Output the [x, y] coordinate of the center of the cell containing the given text.  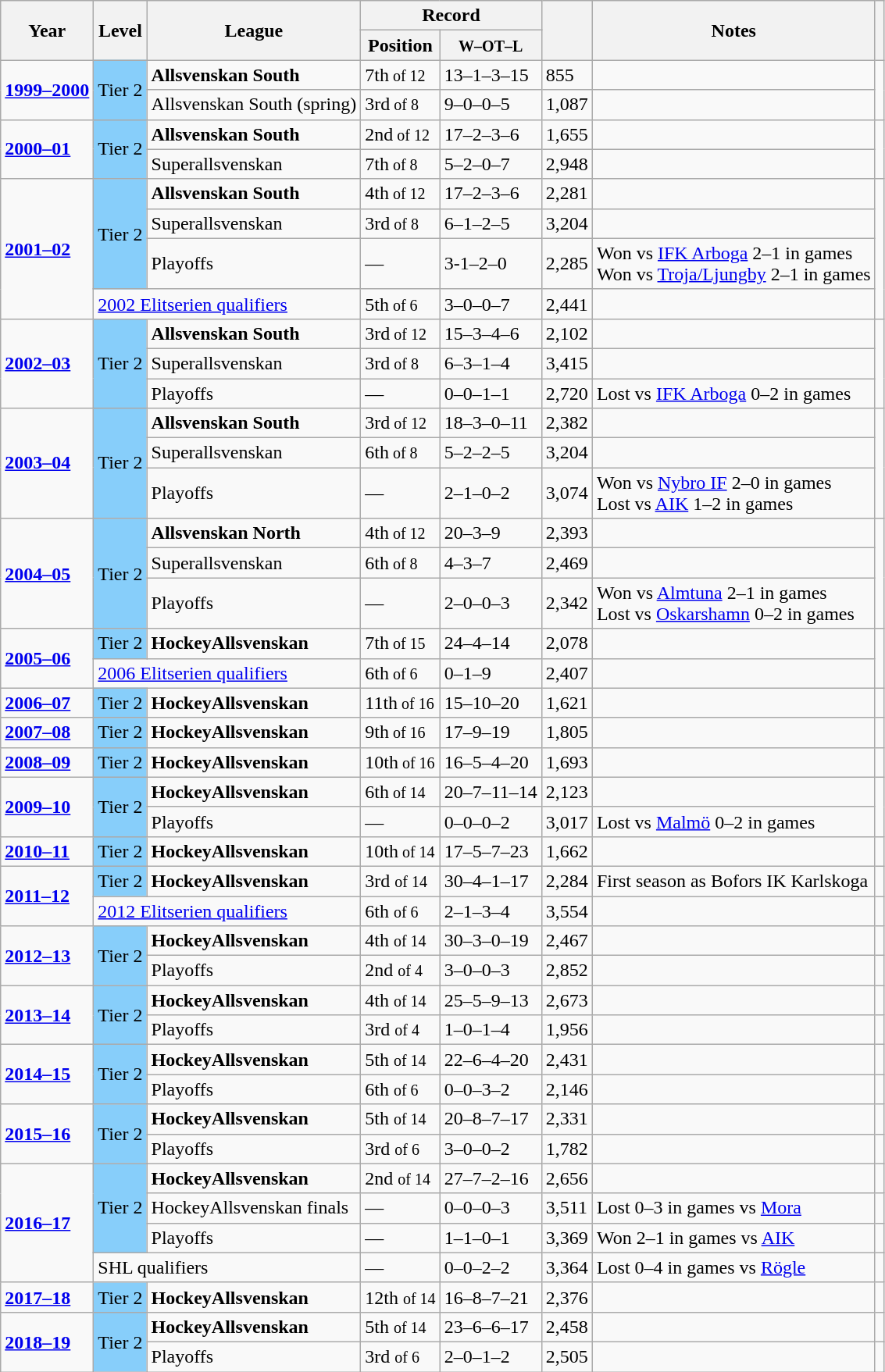
2012 Elitserien qualifiers [227, 911]
2,376 [567, 1297]
1–1–0–1 [491, 1238]
30–4–1–17 [491, 881]
Notes [733, 30]
2,281 [567, 194]
2,407 [567, 673]
Record [451, 16]
2nd of 14 [400, 1178]
2005–06 [47, 658]
2,342 [567, 603]
2011–12 [47, 896]
3,017 [567, 821]
Allsvenskan North [254, 533]
7th of 12 [400, 75]
6–3–1–4 [491, 363]
17–9–19 [491, 732]
2001–02 [47, 248]
Year [47, 30]
Won vs Almtuna 2–1 in gamesLost vs Oskarshamn 0–2 in games [733, 603]
27–7–2–16 [491, 1178]
2,102 [567, 333]
2013–14 [47, 1015]
16–8–7–21 [491, 1297]
2–1–0–2 [491, 494]
3,074 [567, 494]
1,087 [567, 105]
6–1–2–5 [491, 223]
2,285 [567, 264]
18–3–0–11 [491, 423]
25–5–9–13 [491, 1000]
2017–18 [47, 1297]
9th of 16 [400, 732]
2002–03 [47, 363]
2003–04 [47, 464]
2,382 [567, 423]
2,720 [567, 393]
4–3–7 [491, 563]
2006–07 [47, 703]
SHL qualifiers [227, 1267]
0–0–1–1 [491, 393]
Position [400, 45]
13–1–3–15 [491, 75]
0–0–0–3 [491, 1208]
3–0–0–3 [491, 971]
League [254, 30]
2,673 [567, 1000]
9–0–0–5 [491, 105]
10th of 16 [400, 762]
HockeyAllsvenskan finals [254, 1208]
2,078 [567, 643]
3,369 [567, 1238]
2010–11 [47, 851]
5–2–0–7 [491, 164]
3,415 [567, 363]
2,505 [567, 1356]
3,511 [567, 1208]
5–2–2–5 [491, 453]
2006 Elitserien qualifiers [227, 673]
3–0–0–7 [491, 304]
20–3–9 [491, 533]
16–5–4–20 [491, 762]
855 [567, 75]
2,469 [567, 563]
24–4–14 [491, 643]
2nd of 12 [400, 134]
2,467 [567, 941]
3rd of 4 [400, 1030]
15–3–4–6 [491, 333]
2012–13 [47, 956]
7th of 15 [400, 643]
2,146 [567, 1089]
Allsvenskan South (spring) [254, 105]
0–0–2–2 [491, 1267]
Won vs Nybro IF 2–0 in gamesLost vs AIK 1–2 in games [733, 494]
17–5–7–23 [491, 851]
12th of 14 [400, 1297]
1,693 [567, 762]
2–0–1–2 [491, 1356]
2,123 [567, 792]
2–0–0–3 [491, 603]
6th of 14 [400, 792]
2,393 [567, 533]
1–0–1–4 [491, 1030]
2,441 [567, 304]
Won vs IFK Arboga 2–1 in gamesWon vs Troja/Ljungby 2–1 in games [733, 264]
11th of 16 [400, 703]
5th of 6 [400, 304]
23–6–6–17 [491, 1327]
2015–16 [47, 1134]
Lost 0–3 in games vs Mora [733, 1208]
2,458 [567, 1327]
2008–09 [47, 762]
3,554 [567, 911]
2nd of 4 [400, 971]
22–6–4–20 [491, 1060]
10th of 14 [400, 851]
2009–10 [47, 807]
3-1–2–0 [491, 264]
3–0–0–2 [491, 1149]
Won 2–1 in games vs AIK [733, 1238]
3,364 [567, 1267]
30–3–0–19 [491, 941]
0–0–3–2 [491, 1089]
Lost 0–4 in games vs Rögle [733, 1267]
Lost vs IFK Arboga 0–2 in games [733, 393]
20–7–11–14 [491, 792]
2,431 [567, 1060]
2016–17 [47, 1223]
2–1–3–4 [491, 911]
15–10–20 [491, 703]
2000–01 [47, 149]
2007–08 [47, 732]
2014–15 [47, 1074]
2,852 [567, 971]
1999–2000 [47, 90]
2,284 [567, 881]
0–0–0–2 [491, 821]
3rd of 14 [400, 881]
2,656 [567, 1178]
7th of 8 [400, 164]
1,782 [567, 1149]
Level [120, 30]
20–8–7–17 [491, 1119]
2,331 [567, 1119]
1,621 [567, 703]
1,655 [567, 134]
2018–19 [47, 1342]
2,948 [567, 164]
First season as Bofors IK Karlskoga [733, 881]
1,662 [567, 851]
0–1–9 [491, 673]
1,956 [567, 1030]
1,805 [567, 732]
Lost vs Malmö 0–2 in games [733, 821]
W–OT–L [491, 45]
2004–05 [47, 573]
2002 Elitserien qualifiers [227, 304]
